Scan for the cell matching the given text and deliver its (x, y) coordinate at center. 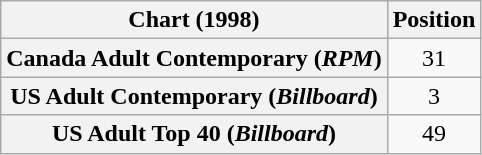
3 (434, 96)
Position (434, 20)
49 (434, 134)
US Adult Top 40 (Billboard) (194, 134)
31 (434, 58)
US Adult Contemporary (Billboard) (194, 96)
Canada Adult Contemporary (RPM) (194, 58)
Chart (1998) (194, 20)
